Return the [X, Y] coordinate for the center point of the cell that contains the specified text.  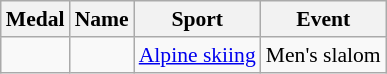
Men's slalom [324, 55]
Event [324, 19]
Alpine skiing [198, 55]
Sport [198, 19]
Name [102, 19]
Medal [36, 19]
